Return (x, y) of the center of cell containing provided text 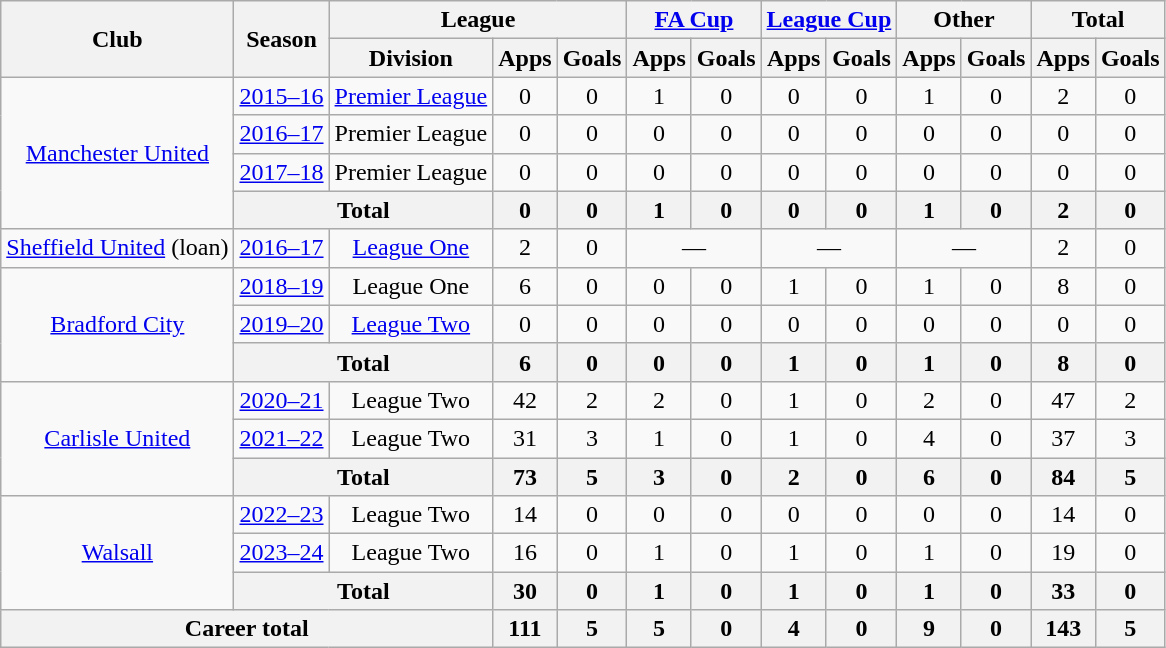
League (478, 20)
Bradford City (118, 324)
42 (525, 400)
2022–23 (282, 515)
2021–22 (282, 438)
2015–16 (282, 96)
30 (525, 591)
Division (411, 58)
33 (1063, 591)
2017–18 (282, 172)
Sheffield United (loan) (118, 248)
Carlisle United (118, 438)
Other (964, 20)
9 (929, 629)
143 (1063, 629)
Career total (247, 629)
Manchester United (118, 153)
111 (525, 629)
73 (525, 477)
Walsall (118, 553)
2018–19 (282, 286)
19 (1063, 553)
FA Cup (694, 20)
37 (1063, 438)
2023–24 (282, 553)
16 (525, 553)
Club (118, 39)
47 (1063, 400)
2020–21 (282, 400)
Season (282, 39)
League Cup (829, 20)
2019–20 (282, 324)
31 (525, 438)
84 (1063, 477)
